From the cell containing the given text, extract its center point as (X, Y) coordinate. 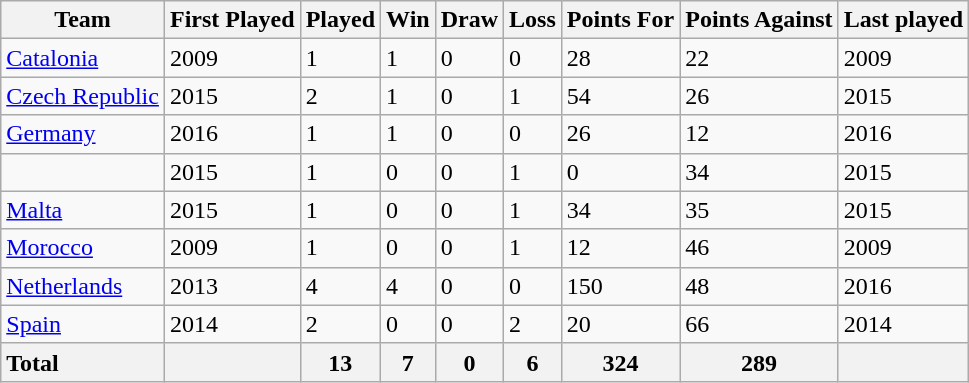
Germany (83, 134)
13 (340, 362)
66 (759, 324)
289 (759, 362)
54 (620, 96)
Team (83, 20)
28 (620, 58)
Draw (469, 20)
Loss (533, 20)
Points Against (759, 20)
First Played (232, 20)
150 (620, 286)
Win (408, 20)
Points For (620, 20)
Played (340, 20)
46 (759, 248)
Malta (83, 210)
22 (759, 58)
2013 (232, 286)
Czech Republic (83, 96)
Netherlands (83, 286)
Last played (903, 20)
6 (533, 362)
7 (408, 362)
48 (759, 286)
324 (620, 362)
Spain (83, 324)
Total (83, 362)
Morocco (83, 248)
Catalonia (83, 58)
35 (759, 210)
20 (620, 324)
